Scan for the cell matching the given text and deliver its [x, y] coordinate at center. 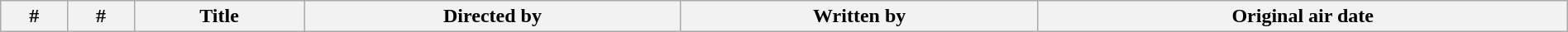
Original air date [1303, 16]
Directed by [493, 16]
Written by [859, 16]
Title [218, 16]
